Capture the cell that displays the provided text and extract its (x, y) central coordinate. 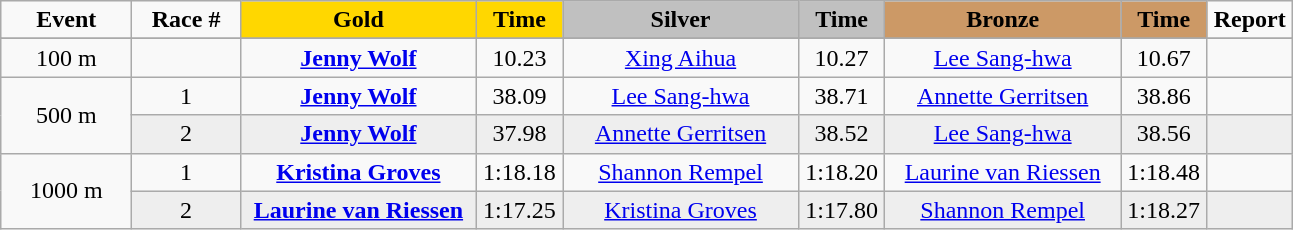
Gold (358, 20)
Race # (186, 20)
10.23 (519, 58)
1:17.25 (519, 210)
10.27 (842, 58)
1:18.20 (842, 172)
1000 m (66, 191)
500 m (66, 115)
1:17.80 (842, 210)
Report (1250, 20)
1:18.48 (1164, 172)
Bronze (1003, 20)
1:18.27 (1164, 210)
38.52 (842, 134)
37.98 (519, 134)
38.56 (1164, 134)
1:18.18 (519, 172)
10.67 (1164, 58)
Event (66, 20)
38.86 (1164, 96)
Silver (680, 20)
Xing Aihua (680, 58)
38.09 (519, 96)
100 m (66, 58)
38.71 (842, 96)
